From the cell containing the given text, extract its center point as [X, Y] coordinate. 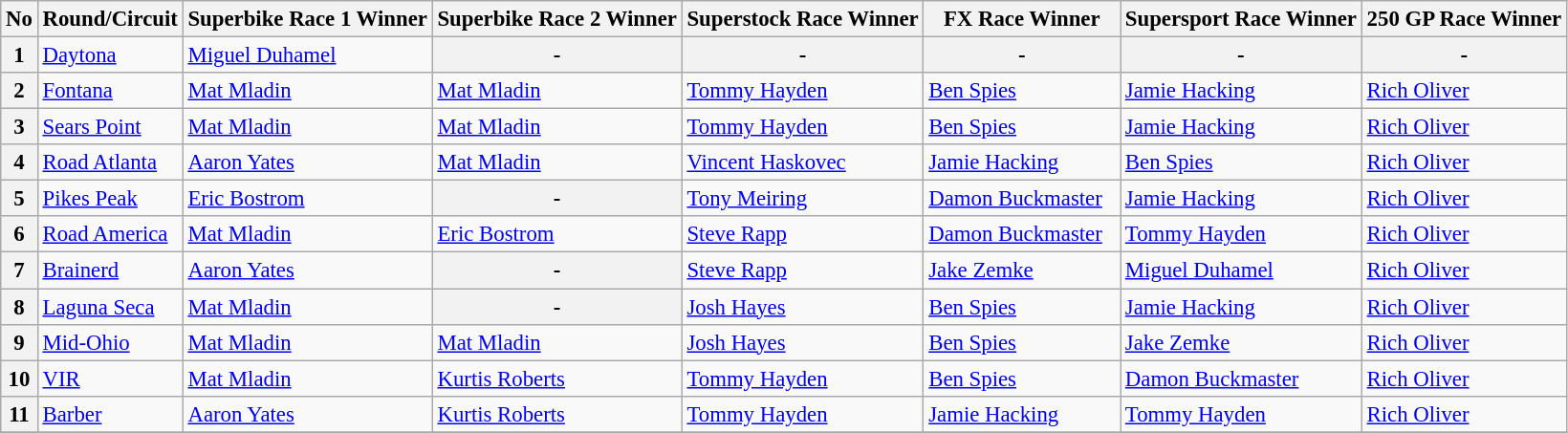
No [19, 19]
Fontana [110, 91]
VIR [110, 379]
9 [19, 342]
Vincent Haskovec [803, 162]
Sears Point [110, 127]
Round/Circuit [110, 19]
Supersport Race Winner [1241, 19]
2 [19, 91]
Superbike Race 2 Winner [556, 19]
Barber [110, 414]
5 [19, 199]
Road Atlanta [110, 162]
Daytona [110, 55]
11 [19, 414]
Superbike Race 1 Winner [308, 19]
10 [19, 379]
Pikes Peak [110, 199]
7 [19, 271]
6 [19, 234]
Road America [110, 234]
250 GP Race Winner [1464, 19]
FX Race Winner [1022, 19]
3 [19, 127]
Laguna Seca [110, 307]
1 [19, 55]
8 [19, 307]
Mid-Ohio [110, 342]
4 [19, 162]
Superstock Race Winner [803, 19]
Tony Meiring [803, 199]
Brainerd [110, 271]
